Capture the cell that displays the provided text and extract its (x, y) central coordinate. 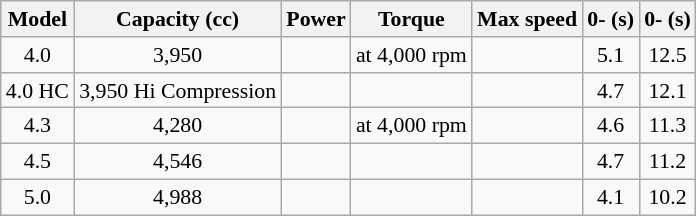
4,546 (178, 161)
4,280 (178, 125)
10.2 (668, 197)
5.1 (610, 54)
11.2 (668, 161)
3,950 (178, 54)
5.0 (38, 197)
12.1 (668, 90)
4.0 HC (38, 90)
4.0 (38, 54)
4,988 (178, 197)
11.3 (668, 125)
Power (316, 18)
4.3 (38, 125)
Torque (412, 18)
Capacity (cc) (178, 18)
12.5 (668, 54)
4.5 (38, 161)
3,950 Hi Compression (178, 90)
Model (38, 18)
Max speed (527, 18)
4.6 (610, 125)
4.1 (610, 197)
